Return the [x, y] coordinate for the center point of the cell that contains the specified text.  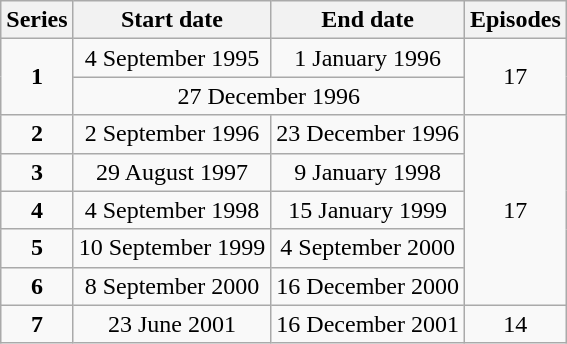
23 December 1996 [368, 134]
16 December 2001 [368, 324]
8 September 2000 [172, 286]
4 September 2000 [368, 248]
5 [37, 248]
23 June 2001 [172, 324]
1 [37, 77]
4 [37, 210]
27 December 1996 [268, 96]
End date [368, 20]
Episodes [515, 20]
3 [37, 172]
4 September 1995 [172, 58]
29 August 1997 [172, 172]
10 September 1999 [172, 248]
14 [515, 324]
9 January 1998 [368, 172]
2 September 1996 [172, 134]
7 [37, 324]
Start date [172, 20]
4 September 1998 [172, 210]
16 December 2000 [368, 286]
15 January 1999 [368, 210]
2 [37, 134]
6 [37, 286]
1 January 1996 [368, 58]
Series [37, 20]
